Locate the cell with the specified text and output its [X, Y] center coordinate. 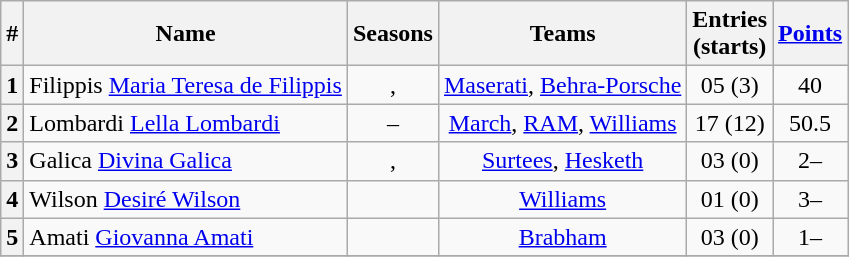
5 [12, 237]
# [12, 34]
Seasons [392, 34]
Surtees, Hesketh [562, 161]
3– [810, 199]
01 (0) [730, 199]
Lombardi Lella Lombardi [186, 123]
Points [810, 34]
Name [186, 34]
1 [12, 85]
2– [810, 161]
05 (3) [730, 85]
50.5 [810, 123]
– [392, 123]
Galica Divina Galica [186, 161]
3 [12, 161]
Brabham [562, 237]
Wilson Desiré Wilson [186, 199]
4 [12, 199]
1– [810, 237]
Amati Giovanna Amati [186, 237]
Entries(starts) [730, 34]
Williams [562, 199]
40 [810, 85]
2 [12, 123]
Maserati, Behra-Porsche [562, 85]
Teams [562, 34]
Filippis Maria Teresa de Filippis [186, 85]
17 (12) [730, 123]
March, RAM, Williams [562, 123]
